Output the [X, Y] coordinate of the center of the cell containing the given text.  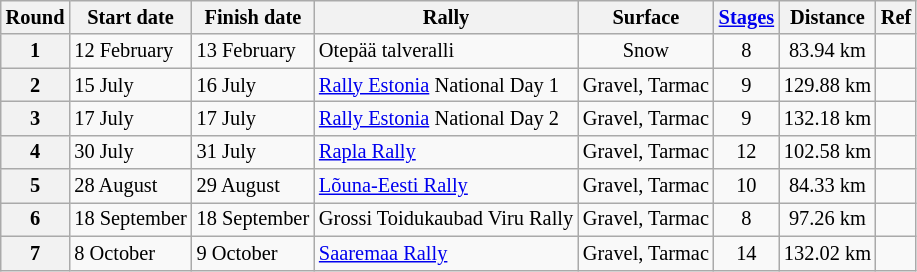
Surface [646, 17]
1 [36, 51]
7 [36, 253]
13 February [253, 51]
129.88 km [828, 85]
29 August [253, 186]
132.02 km [828, 253]
4 [36, 152]
9 October [253, 253]
Ref [896, 17]
28 August [130, 186]
Rapla Rally [446, 152]
84.33 km [828, 186]
2 [36, 85]
Otepää talveralli [446, 51]
8 October [130, 253]
Rally [446, 17]
Grossi Toidukaubad Viru Rally [446, 219]
Rally Estonia National Day 2 [446, 118]
Distance [828, 17]
12 February [130, 51]
Start date [130, 17]
3 [36, 118]
10 [746, 186]
Snow [646, 51]
Round [36, 17]
Rally Estonia National Day 1 [446, 85]
14 [746, 253]
12 [746, 152]
30 July [130, 152]
6 [36, 219]
15 July [130, 85]
Finish date [253, 17]
Stages [746, 17]
5 [36, 186]
132.18 km [828, 118]
97.26 km [828, 219]
31 July [253, 152]
16 July [253, 85]
Lõuna-Eesti Rally [446, 186]
Saaremaa Rally [446, 253]
102.58 km [828, 152]
83.94 km [828, 51]
